For the text-containing cell, return its midpoint in (x, y) coordinate format. 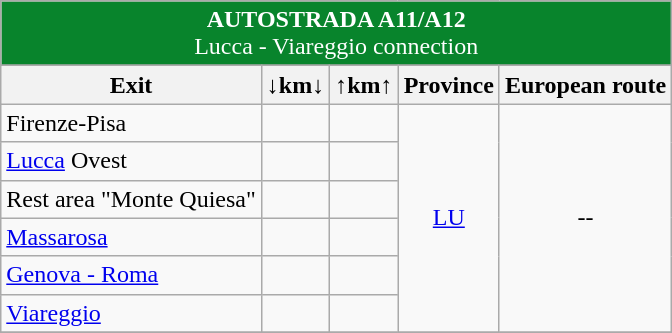
Exit (132, 85)
European route (585, 85)
Genova - Roma (132, 275)
Province (448, 85)
AUTOSTRADA A11/A12Lucca - Viareggio connection (336, 34)
↑km↑ (364, 85)
Lucca Ovest (132, 161)
Firenze-Pisa (132, 123)
Massarosa (132, 237)
Rest area "Monte Quiesa" (132, 199)
-- (585, 218)
Viareggio (132, 313)
↓km↓ (295, 85)
LU (448, 218)
